Identify which cell holds the provided text, then report its [X, Y] central coordinate. 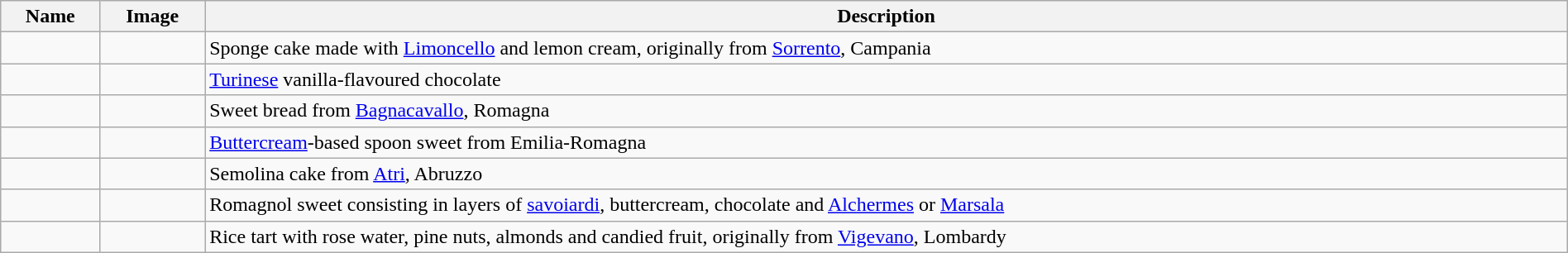
Romagnol sweet consisting in layers of savoiardi, buttercream, chocolate and Alchermes or Marsala [887, 205]
Sweet bread from Bagnacavallo, Romagna [887, 111]
Description [887, 17]
Semolina cake from Atri, Abruzzo [887, 174]
Sponge cake made with Limoncello and lemon cream, originally from Sorrento, Campania [887, 48]
Buttercream-based spoon sweet from Emilia-Romagna [887, 142]
Name [50, 17]
Turinese vanilla-flavoured chocolate [887, 79]
Image [152, 17]
Rice tart with rose water, pine nuts, almonds and candied fruit, originally from Vigevano, Lombardy [887, 236]
